Identify which cell holds the provided text, then report its (X, Y) central coordinate. 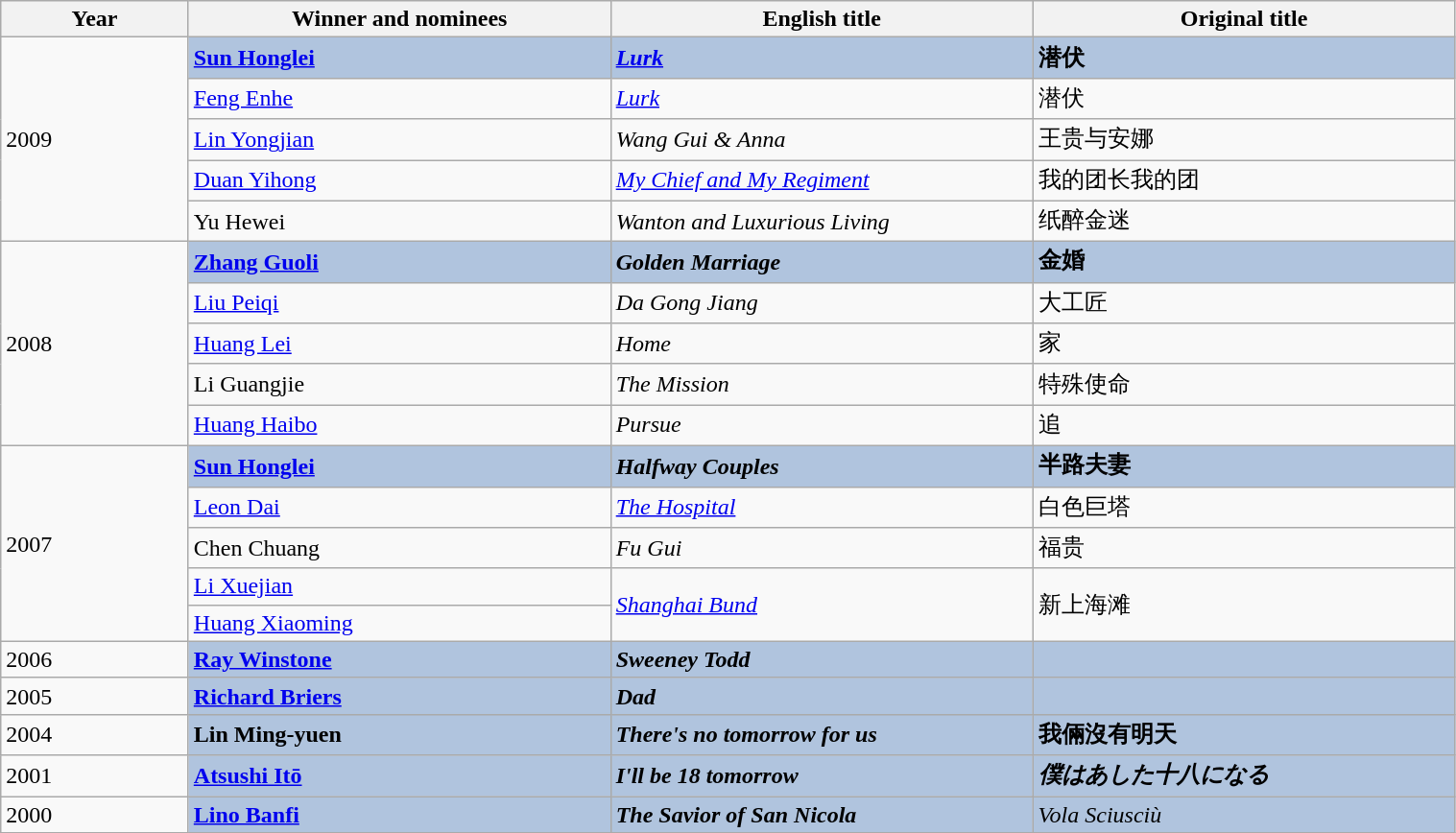
Wang Gui & Anna (822, 140)
王贵与安娜 (1244, 140)
Year (95, 19)
Atsushi Itō (399, 775)
The Mission (822, 384)
Golden Marriage (822, 263)
Dad (822, 696)
福贵 (1244, 549)
The Savior of San Nicola (822, 815)
追 (1244, 426)
Huang Xiaoming (399, 623)
There's no tomorrow for us (822, 735)
2009 (95, 140)
我倆沒有明天 (1244, 735)
Pursue (822, 426)
Halfway Couples (822, 466)
白色巨塔 (1244, 507)
2000 (95, 815)
家 (1244, 344)
2001 (95, 775)
I'll be 18 tomorrow (822, 775)
2005 (95, 696)
Fu Gui (822, 549)
English title (822, 19)
僕はあした十八になる (1244, 775)
Yu Hewei (399, 221)
Liu Peiqi (399, 303)
2004 (95, 735)
新上海滩 (1244, 605)
Leon Dai (399, 507)
Wanton and Luxurious Living (822, 221)
Original title (1244, 19)
2008 (95, 344)
Sweeney Todd (822, 659)
Winner and nominees (399, 19)
我的团长我的团 (1244, 180)
Da Gong Jiang (822, 303)
特殊使命 (1244, 384)
大工匠 (1244, 303)
The Hospital (822, 507)
Huang Haibo (399, 426)
My Chief and My Regiment (822, 180)
纸醉金迷 (1244, 221)
Home (822, 344)
Feng Enhe (399, 98)
Duan Yihong (399, 180)
Chen Chuang (399, 549)
Lin Yongjian (399, 140)
Lino Banfi (399, 815)
Zhang Guoli (399, 263)
Li Guangjie (399, 384)
金婚 (1244, 263)
2007 (95, 543)
Richard Briers (399, 696)
Lin Ming-yuen (399, 735)
Li Xuejian (399, 586)
Huang Lei (399, 344)
Shanghai Bund (822, 605)
半路夫妻 (1244, 466)
2006 (95, 659)
Vola Sciusciù (1244, 815)
Ray Winstone (399, 659)
